Provide the (X, Y) coordinate of the cell's center where the given text is located.  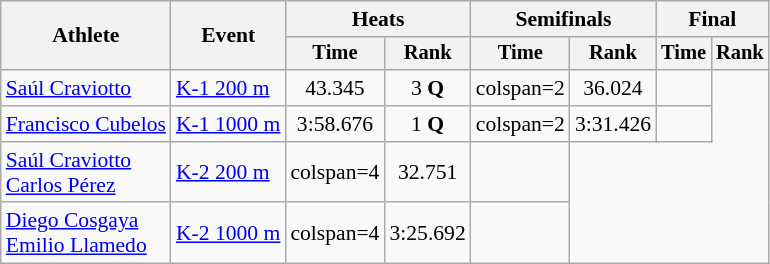
Francisco Cubelos (86, 124)
3 Q (427, 88)
3:31.426 (613, 124)
Semifinals (564, 19)
3:25.692 (427, 234)
K-2 1000 m (228, 234)
Event (228, 36)
32.751 (427, 172)
K-1 200 m (228, 88)
Final (712, 19)
36.024 (613, 88)
1 Q (427, 124)
K-2 200 m (228, 172)
K-1 1000 m (228, 124)
43.345 (334, 88)
Saúl CraviottoCarlos Pérez (86, 172)
Diego CosgayaEmilio Llamedo (86, 234)
Saúl Craviotto (86, 88)
Heats (378, 19)
3:58.676 (334, 124)
Athlete (86, 36)
